Detect which cell encompasses the target text, then output its (x, y) center coordinate. 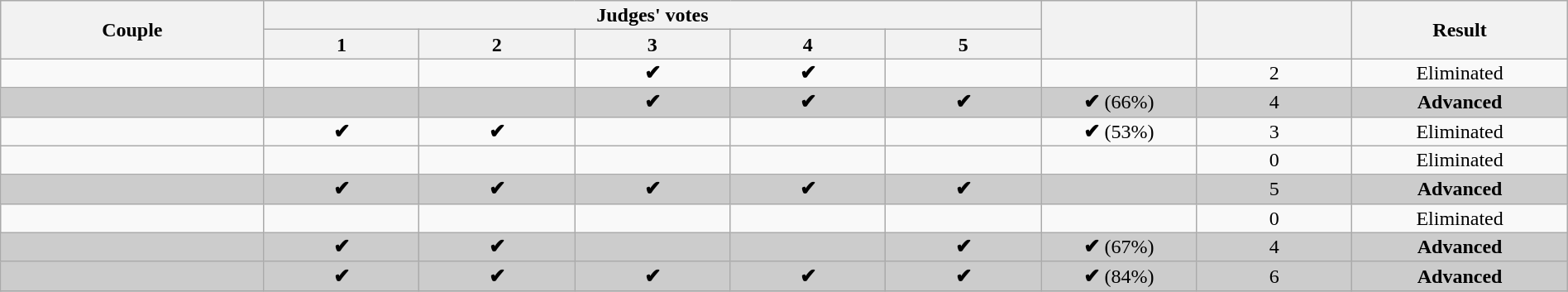
✔ (53%) (1119, 131)
Judges' votes (653, 15)
Result (1460, 30)
6 (1274, 276)
Couple (132, 30)
✔ (67%) (1119, 247)
✔ (84%) (1119, 276)
1 (342, 45)
✔ (66%) (1119, 103)
